Detect which cell encompasses the target text, then output its [X, Y] center coordinate. 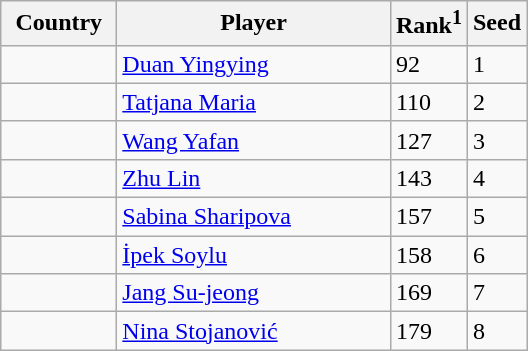
İpek Soylu [254, 255]
Duan Yingying [254, 64]
169 [428, 293]
127 [428, 140]
5 [496, 217]
92 [428, 64]
Country [59, 24]
158 [428, 255]
143 [428, 178]
Seed [496, 24]
1 [496, 64]
157 [428, 217]
8 [496, 331]
Jang Su-jeong [254, 293]
Nina Stojanović [254, 331]
110 [428, 102]
7 [496, 293]
3 [496, 140]
4 [496, 178]
6 [496, 255]
Wang Yafan [254, 140]
Player [254, 24]
179 [428, 331]
Rank1 [428, 24]
2 [496, 102]
Tatjana Maria [254, 102]
Zhu Lin [254, 178]
Sabina Sharipova [254, 217]
